Determine the (x, y) coordinate at the center of the cell enclosing the given text.  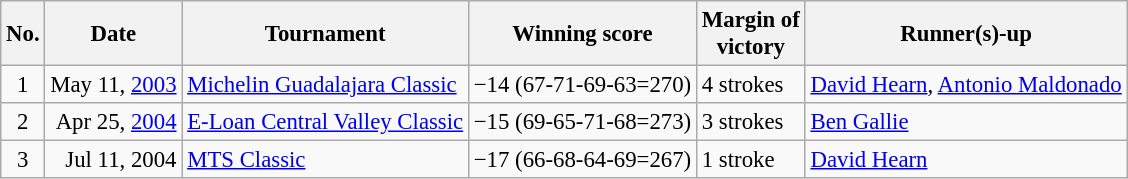
Winning score (582, 34)
E-Loan Central Valley Classic (326, 122)
3 strokes (750, 122)
Michelin Guadalajara Classic (326, 85)
David Hearn (966, 160)
2 (23, 122)
May 11, 2003 (114, 85)
Ben Gallie (966, 122)
−15 (69-65-71-68=273) (582, 122)
Jul 11, 2004 (114, 160)
David Hearn, Antonio Maldonado (966, 85)
1 (23, 85)
−17 (66-68-64-69=267) (582, 160)
Tournament (326, 34)
No. (23, 34)
Date (114, 34)
MTS Classic (326, 160)
Apr 25, 2004 (114, 122)
3 (23, 160)
4 strokes (750, 85)
Margin ofvictory (750, 34)
1 stroke (750, 160)
−14 (67-71-69-63=270) (582, 85)
Runner(s)-up (966, 34)
